Provide the [x, y] coordinate of the cell's center where the given text is located.  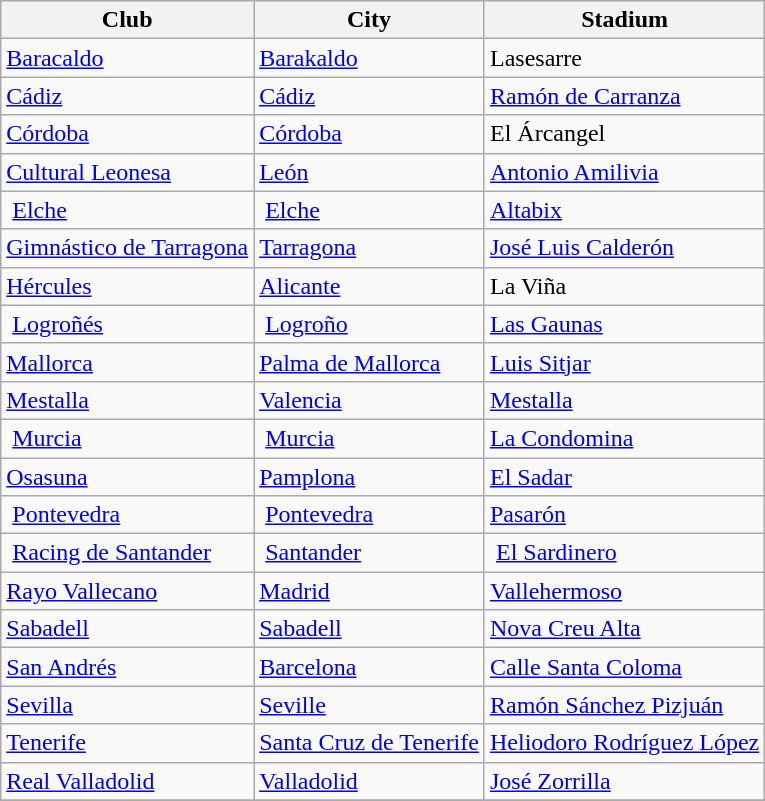
Ramón Sánchez Pizjuán [624, 705]
Alicante [370, 286]
Madrid [370, 591]
Baracaldo [128, 58]
Tarragona [370, 248]
San Andrés [128, 667]
Logroñés [128, 324]
Barakaldo [370, 58]
Luis Sitjar [624, 362]
Rayo Vallecano [128, 591]
Gimnástico de Tarragona [128, 248]
City [370, 20]
Antonio Amilivia [624, 172]
Club [128, 20]
Valencia [370, 400]
Pamplona [370, 477]
Real Valladolid [128, 781]
Ramón de Carranza [624, 96]
Racing de Santander [128, 553]
Lasesarre [624, 58]
Vallehermoso [624, 591]
El Sardinero [624, 553]
Seville [370, 705]
José Luis Calderón [624, 248]
Calle Santa Coloma [624, 667]
Palma de Mallorca [370, 362]
Sevilla [128, 705]
Santa Cruz de Tenerife [370, 743]
Pasarón [624, 515]
José Zorrilla [624, 781]
Nova Creu Alta [624, 629]
León [370, 172]
La Condomina [624, 438]
El Árcangel [624, 134]
Mallorca [128, 362]
Barcelona [370, 667]
Heliodoro Rodríguez López [624, 743]
Altabix [624, 210]
La Viña [624, 286]
Cultural Leonesa [128, 172]
Logroño [370, 324]
El Sadar [624, 477]
Las Gaunas [624, 324]
Santander [370, 553]
Stadium [624, 20]
Valladolid [370, 781]
Tenerife [128, 743]
Hércules [128, 286]
Osasuna [128, 477]
